Output the [x, y] coordinate of the center of the cell containing the given text.  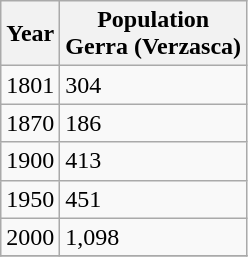
304 [154, 85]
413 [154, 161]
1950 [30, 199]
PopulationGerra (Verzasca) [154, 34]
1870 [30, 123]
186 [154, 123]
1900 [30, 161]
2000 [30, 237]
Year [30, 34]
451 [154, 199]
1,098 [154, 237]
1801 [30, 85]
